From the cell containing the given text, extract its center point as [X, Y] coordinate. 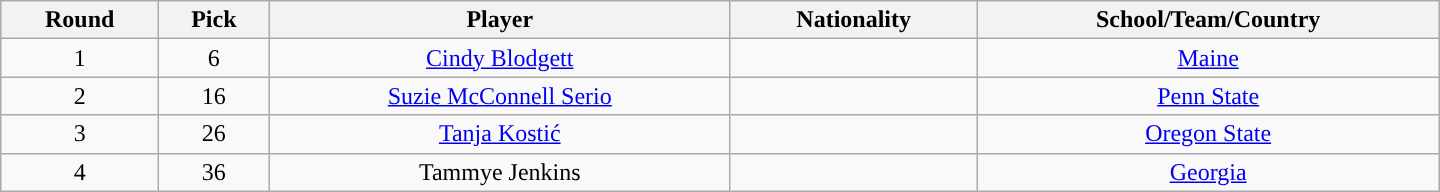
Pick [214, 20]
Georgia [1208, 172]
Round [80, 20]
Nationality [854, 20]
3 [80, 134]
Tammye Jenkins [500, 172]
6 [214, 58]
Oregon State [1208, 134]
4 [80, 172]
Player [500, 20]
Cindy Blodgett [500, 58]
26 [214, 134]
1 [80, 58]
36 [214, 172]
Tanja Kostić [500, 134]
16 [214, 96]
Suzie McConnell Serio [500, 96]
Penn State [1208, 96]
School/Team/Country [1208, 20]
Maine [1208, 58]
2 [80, 96]
